Return the [X, Y] coordinate for the center point of the cell that contains the specified text.  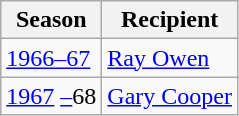
Recipient [170, 20]
Ray Owen [170, 58]
1967 –68 [52, 96]
1966–67 [52, 58]
Gary Cooper [170, 96]
Season [52, 20]
